Detect which cell encompasses the target text, then output its [x, y] center coordinate. 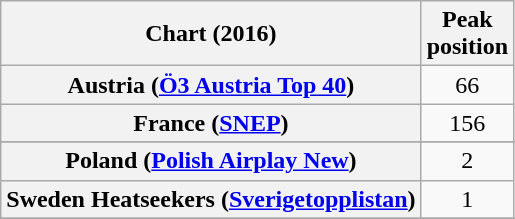
2 [467, 161]
66 [467, 85]
Sweden Heatseekers (Sverigetopplistan) [211, 199]
1 [467, 199]
Peak position [467, 34]
Austria (Ö3 Austria Top 40) [211, 85]
Chart (2016) [211, 34]
156 [467, 123]
France (SNEP) [211, 123]
Poland (Polish Airplay New) [211, 161]
